Locate the cell with the specified text and output its (x, y) center coordinate. 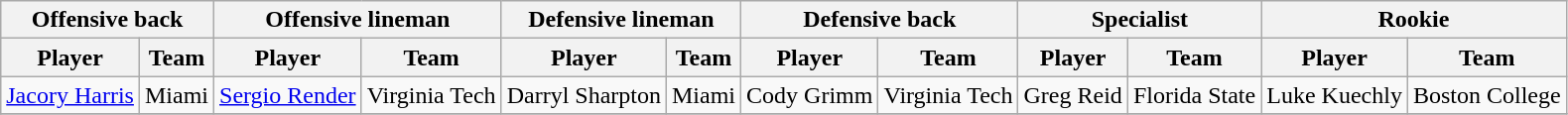
Offensive back (107, 20)
Specialist (1139, 20)
Luke Kuechly (1335, 95)
Jacory Harris (70, 95)
Greg Reid (1073, 95)
Darryl Sharpton (584, 95)
Defensive lineman (621, 20)
Rookie (1413, 20)
Offensive lineman (358, 20)
Defensive back (879, 20)
Sergio Render (288, 95)
Cody Grimm (810, 95)
Florida State (1194, 95)
Boston College (1487, 95)
